Detect which cell encompasses the target text, then output its (X, Y) center coordinate. 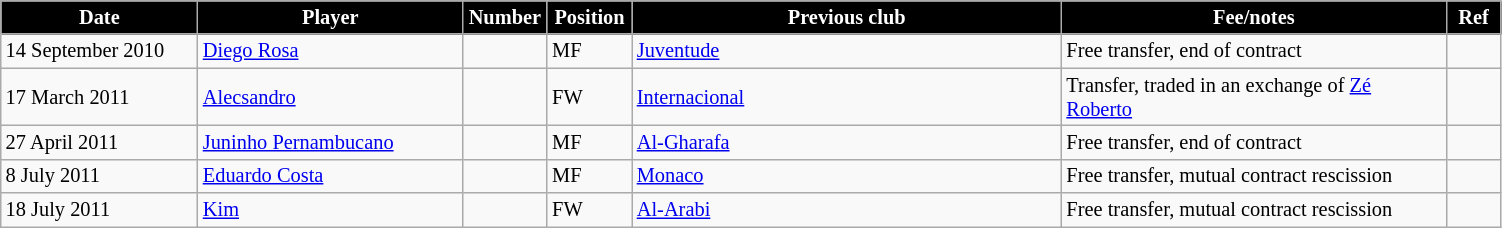
Player (330, 17)
Alecsandro (330, 97)
Juninho Pernambucano (330, 142)
8 July 2011 (100, 176)
Kim (330, 210)
17 March 2011 (100, 97)
18 July 2011 (100, 210)
Eduardo Costa (330, 176)
Position (590, 17)
Al-Gharafa (847, 142)
Diego Rosa (330, 51)
Date (100, 17)
Transfer, traded in an exchange of Zé Roberto (1254, 97)
14 September 2010 (100, 51)
27 April 2011 (100, 142)
Number (506, 17)
Juventude (847, 51)
Internacional (847, 97)
Previous club (847, 17)
Ref (1474, 17)
Al-Arabi (847, 210)
Monaco (847, 176)
Fee/notes (1254, 17)
